Output the [x, y] coordinate of the center of the cell containing the given text.  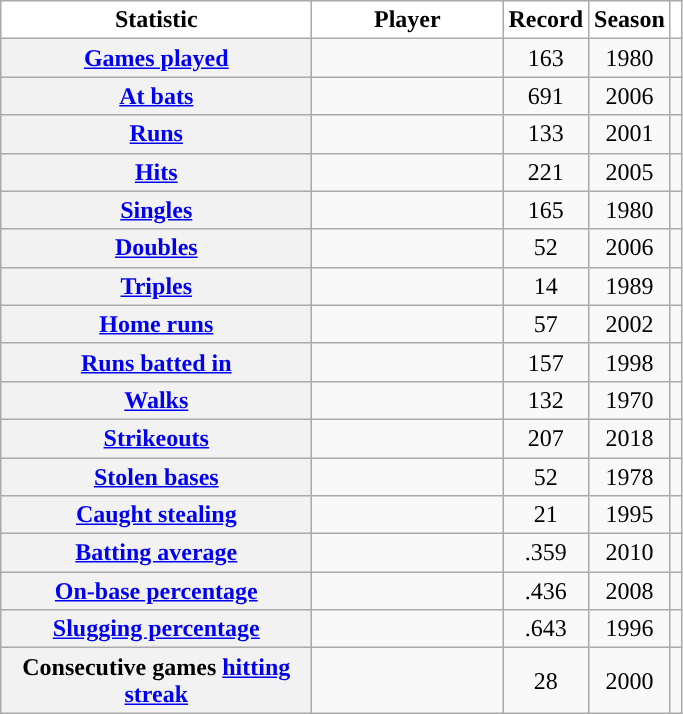
133 [546, 134]
Strikeouts [156, 438]
21 [546, 515]
Slugging percentage [156, 629]
Stolen bases [156, 477]
Hits [156, 172]
163 [546, 58]
Triples [156, 286]
Runs batted in [156, 362]
1998 [630, 362]
.643 [546, 629]
Walks [156, 400]
At bats [156, 96]
2018 [630, 438]
On-base percentage [156, 591]
Caught stealing [156, 515]
165 [546, 210]
2010 [630, 553]
1970 [630, 400]
132 [546, 400]
.436 [546, 591]
2001 [630, 134]
Season [630, 20]
2000 [630, 680]
Runs [156, 134]
57 [546, 324]
Home runs [156, 324]
2008 [630, 591]
Singles [156, 210]
.359 [546, 553]
Player [408, 20]
1995 [630, 515]
Consecutive games hitting streak [156, 680]
1978 [630, 477]
28 [546, 680]
2002 [630, 324]
221 [546, 172]
1996 [630, 629]
691 [546, 96]
Record [546, 20]
2005 [630, 172]
Doubles [156, 248]
Statistic [156, 20]
157 [546, 362]
207 [546, 438]
Games played [156, 58]
Batting average [156, 553]
1989 [630, 286]
14 [546, 286]
